Scan for the cell matching the given text and deliver its [X, Y] coordinate at center. 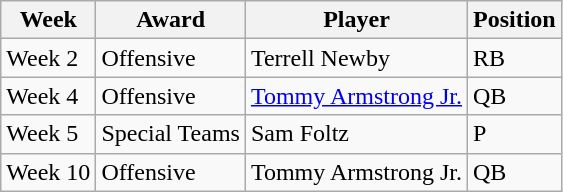
Special Teams [171, 134]
Player [356, 20]
Week 10 [48, 172]
Terrell Newby [356, 58]
P [515, 134]
Position [515, 20]
Week 4 [48, 96]
Award [171, 20]
Week [48, 20]
Week 2 [48, 58]
Week 5 [48, 134]
Sam Foltz [356, 134]
RB [515, 58]
